Scan for the cell matching the given text and deliver its [x, y] coordinate at center. 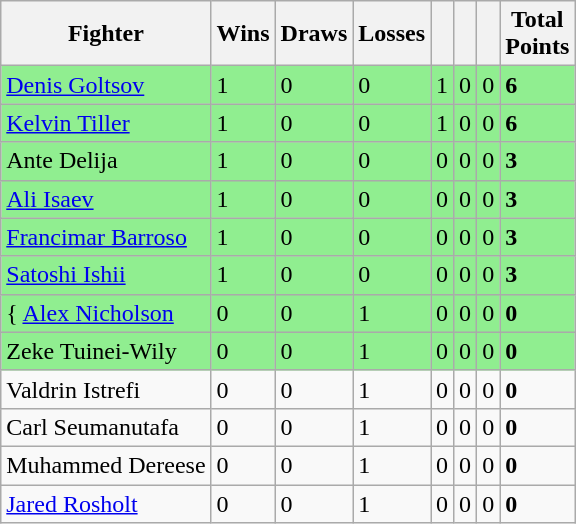
Satoshi Ishii [106, 275]
Denis Goltsov [106, 85]
Carl Seumanutafa [106, 427]
Wins [243, 34]
Total Points [538, 34]
Losses [392, 34]
Ante Delija [106, 161]
Jared Rosholt [106, 503]
Kelvin Tiller [106, 123]
Fighter [106, 34]
{ Alex Nicholson [106, 313]
Zeke Tuinei-Wily [106, 351]
Valdrin Istrefi [106, 389]
Ali Isaev [106, 199]
Francimar Barroso [106, 237]
Muhammed Dereese [106, 465]
Draws [314, 34]
